Detect which cell encompasses the target text, then output its (x, y) center coordinate. 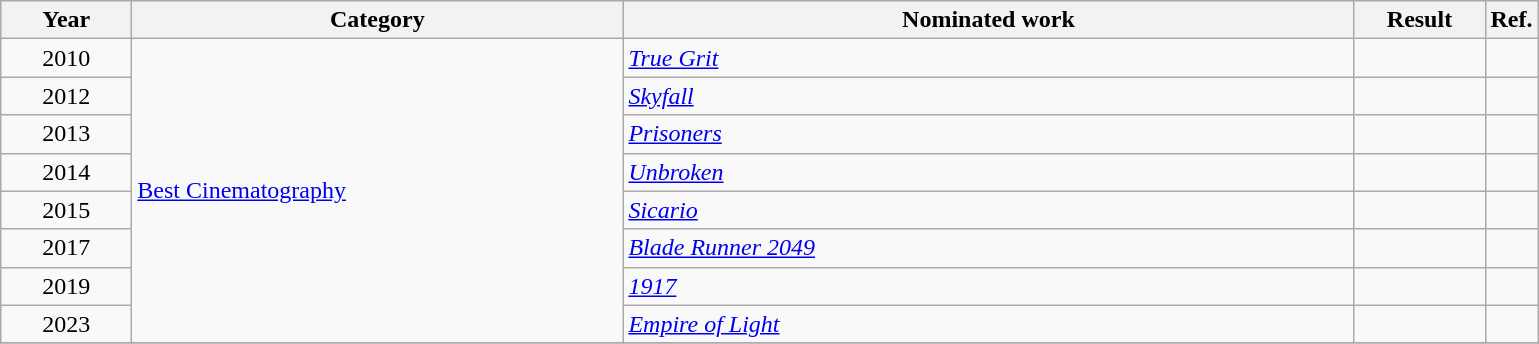
Prisoners (988, 134)
Category (378, 20)
True Grit (988, 58)
2014 (66, 172)
2013 (66, 134)
2012 (66, 96)
Unbroken (988, 172)
Blade Runner 2049 (988, 248)
1917 (988, 286)
Year (66, 20)
Ref. (1512, 20)
2019 (66, 286)
2023 (66, 324)
2015 (66, 210)
Skyfall (988, 96)
Empire of Light (988, 324)
Best Cinematography (378, 191)
Sicario (988, 210)
2017 (66, 248)
Nominated work (988, 20)
Result (1420, 20)
2010 (66, 58)
